Determine the [X, Y] coordinate at the center of the cell enclosing the given text.  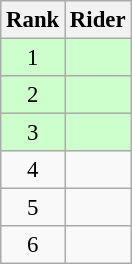
5 [33, 208]
2 [33, 95]
4 [33, 170]
3 [33, 133]
1 [33, 58]
Rank [33, 20]
6 [33, 245]
Rider [98, 20]
